For the text-containing cell, return its midpoint in (x, y) coordinate format. 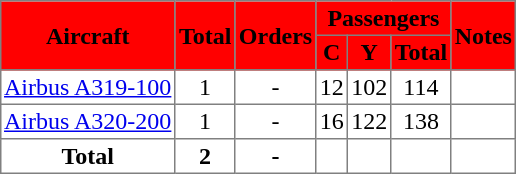
Y (369, 52)
102 (369, 87)
114 (421, 87)
138 (421, 121)
C (332, 52)
Airbus A319-100 (88, 87)
122 (369, 121)
Orders (276, 36)
Passengers (384, 18)
Notes (484, 36)
2 (205, 156)
16 (332, 121)
Aircraft (88, 36)
Airbus A320-200 (88, 121)
12 (332, 87)
